Capture the cell that displays the provided text and extract its [X, Y] central coordinate. 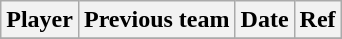
Date [264, 20]
Previous team [156, 20]
Ref [318, 20]
Player [40, 20]
